Capture the cell that displays the provided text and extract its (X, Y) central coordinate. 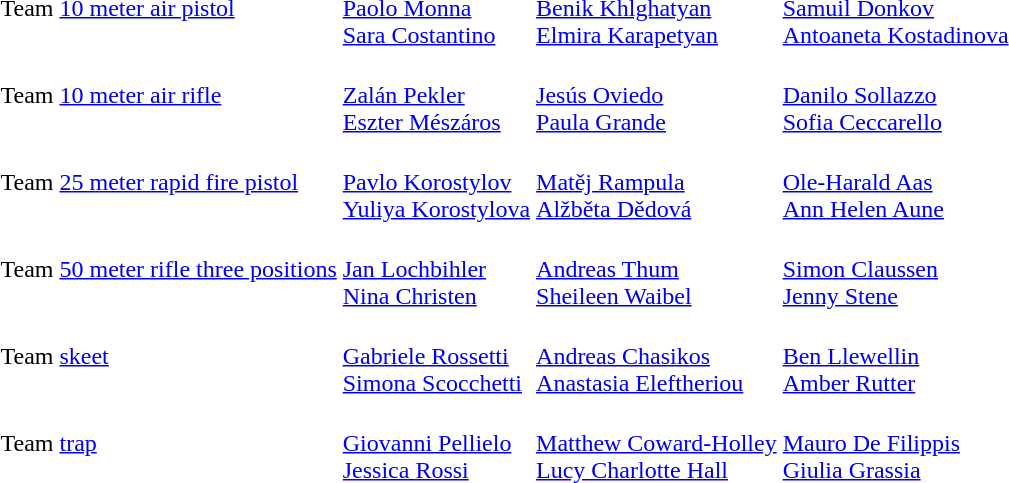
Pavlo KorostylovYuliya Korostylova (436, 182)
Zalán PeklerEszter Mészáros (436, 95)
Jesús OviedoPaula Grande (657, 95)
Gabriele RossettiSimona Scocchetti (436, 356)
Andreas ChasikosAnastasia Eleftheriou (657, 356)
Andreas ThumSheileen Waibel (657, 269)
Matěj RampulaAlžběta Dědová (657, 182)
Jan LochbihlerNina Christen (436, 269)
